Locate the cell with the specified text and output its (x, y) center coordinate. 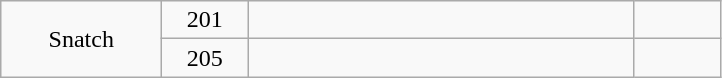
205 (205, 58)
201 (205, 20)
Snatch (82, 39)
